Return the (x, y) coordinate for the center point of the cell that contains the specified text.  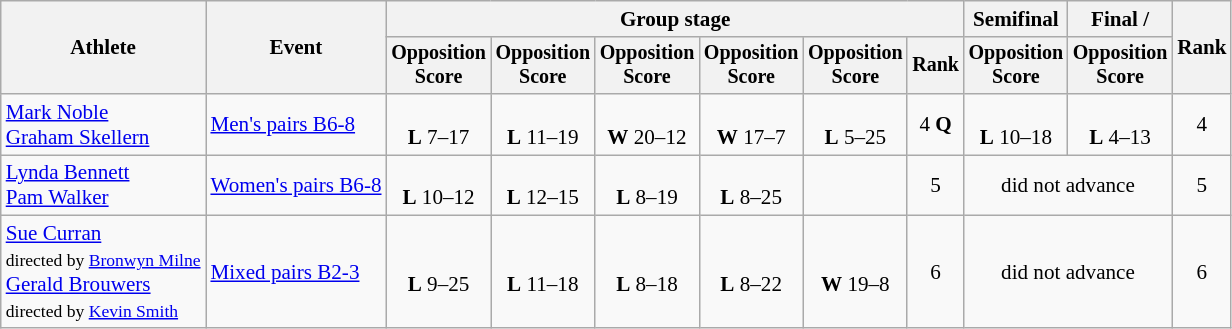
L 11–19 (543, 124)
L 4–13 (1120, 124)
L 12–15 (543, 186)
Women's pairs B6-8 (296, 186)
Lynda BennettPam Walker (104, 186)
W 19–8 (855, 272)
L 11–18 (543, 272)
Event (296, 48)
4 (1202, 124)
L 7–17 (438, 124)
Final / (1120, 18)
Men's pairs B6-8 (296, 124)
Semifinal (1016, 18)
Athlete (104, 48)
W 17–7 (751, 124)
L 5–25 (855, 124)
L 10–18 (1016, 124)
Sue Currandirected by Bronwyn MilneGerald Brouwersdirected by Kevin Smith (104, 272)
Group stage (674, 18)
L 8–22 (751, 272)
L 8–19 (647, 186)
Mixed pairs B2-3 (296, 272)
Mark NobleGraham Skellern (104, 124)
L 10–12 (438, 186)
L 9–25 (438, 272)
L 8–18 (647, 272)
W 20–12 (647, 124)
4 Q (935, 124)
L 8–25 (751, 186)
